Provide the [X, Y] coordinate of the cell's center where the given text is located.  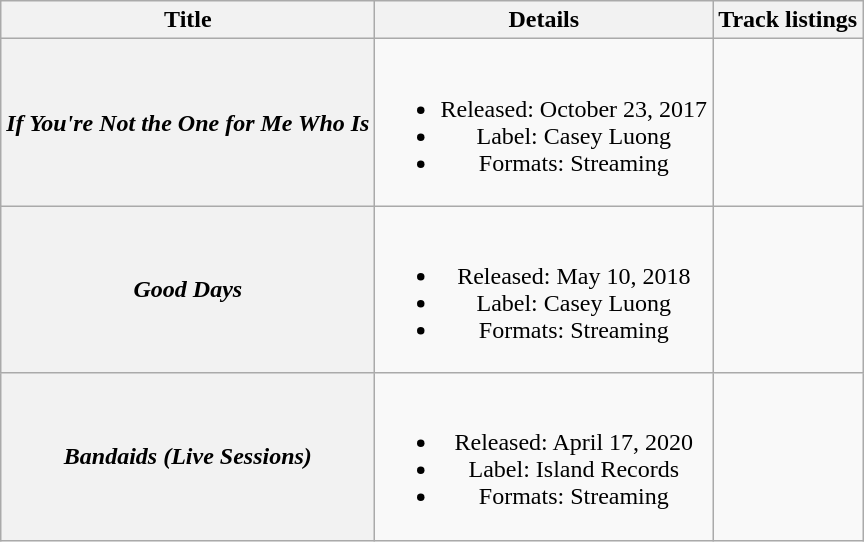
Details [544, 20]
Title [188, 20]
Released: April 17, 2020Label: Island RecordsFormats: Streaming [544, 456]
Released: May 10, 2018Label: Casey LuongFormats: Streaming [544, 290]
Track listings [788, 20]
If You're Not the One for Me Who Is [188, 122]
Good Days [188, 290]
Released: October 23, 2017Label: Casey LuongFormats: Streaming [544, 122]
Bandaids (Live Sessions) [188, 456]
